From the cell containing the given text, extract its center point as (x, y) coordinate. 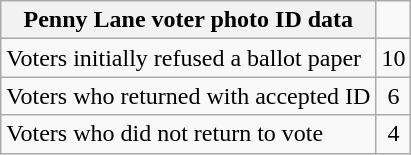
Voters who returned with accepted ID (188, 96)
Voters initially refused a ballot paper (188, 58)
10 (394, 58)
6 (394, 96)
Penny Lane voter photo ID data (188, 20)
4 (394, 134)
Voters who did not return to vote (188, 134)
